Return (X, Y) of the center of cell containing provided text 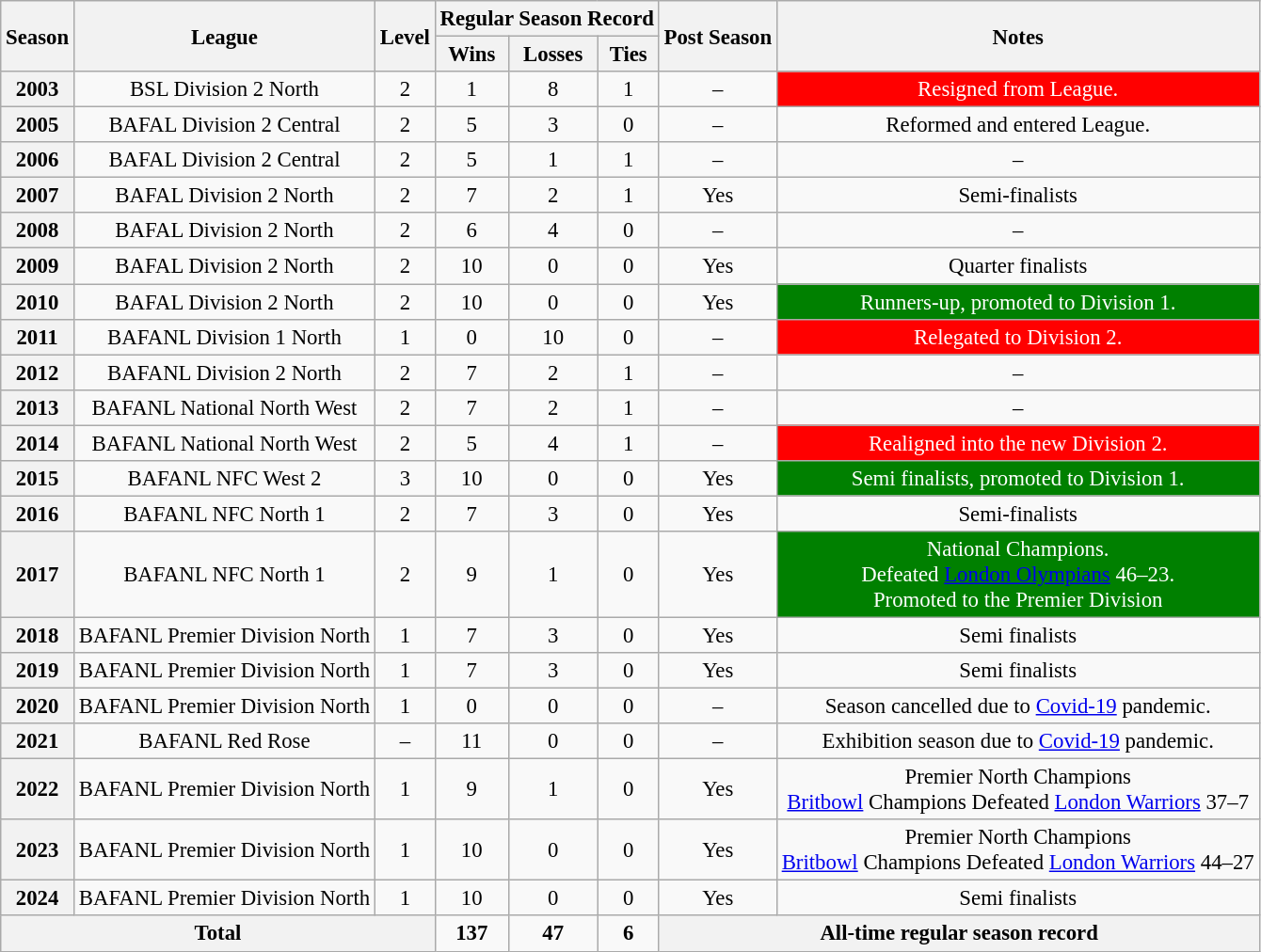
BAFANL NFC West 2 (224, 479)
2022 (38, 790)
2016 (38, 514)
Semi finalists, promoted to Division 1. (1018, 479)
National Champions.Defeated London Olympians 46–23.Promoted to the Premier Division (1018, 575)
137 (471, 934)
Reformed and entered League. (1018, 125)
2006 (38, 160)
47 (553, 934)
Wins (471, 55)
Post Season (717, 36)
2014 (38, 443)
Level (405, 36)
2020 (38, 706)
2015 (38, 479)
2021 (38, 741)
BSL Division 2 North (224, 89)
2018 (38, 635)
2009 (38, 266)
Premier North ChampionsBritbowl Champions Defeated London Warriors 44–27 (1018, 850)
Quarter finalists (1018, 266)
2010 (38, 302)
Runners-up, promoted to Division 1. (1018, 302)
League (224, 36)
2012 (38, 373)
BAFANL Division 2 North (224, 373)
2024 (38, 898)
2003 (38, 89)
8 (553, 89)
2019 (38, 671)
Ties (629, 55)
2007 (38, 196)
Regular Season Record (547, 19)
Season cancelled due to Covid-19 pandemic. (1018, 706)
Losses (553, 55)
2017 (38, 575)
BAFANL Red Rose (224, 741)
Exhibition season due to Covid-19 pandemic. (1018, 741)
Relegated to Division 2. (1018, 337)
Resigned from League. (1018, 89)
All-time regular season record (959, 934)
2011 (38, 337)
2008 (38, 230)
11 (471, 741)
2013 (38, 407)
Season (38, 36)
2023 (38, 850)
Premier North ChampionsBritbowl Champions Defeated London Warriors 37–7 (1018, 790)
2005 (38, 125)
BAFANL Division 1 North (224, 337)
Total (218, 934)
Realigned into the new Division 2. (1018, 443)
Notes (1018, 36)
